Output the (X, Y) coordinate of the center of the cell containing the given text.  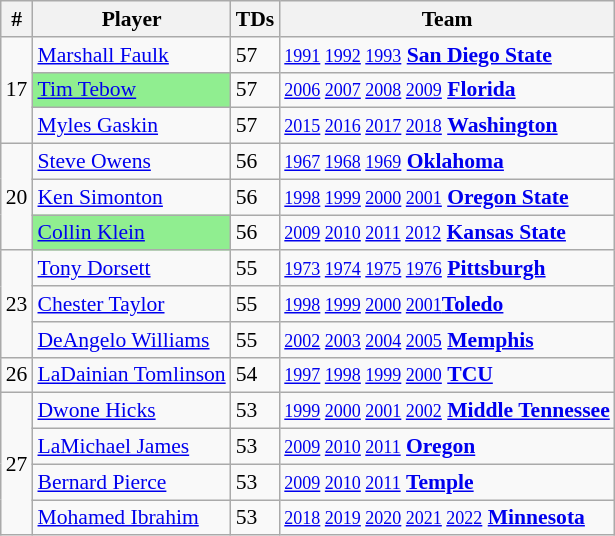
20 (17, 198)
Mohamed Ibrahim (131, 518)
1991 1992 1993 San Diego State (447, 55)
Chester Taylor (131, 304)
Collin Klein (131, 233)
LaMichael James (131, 447)
DeAngelo Williams (131, 340)
2009 2010 2011 Temple (447, 482)
2009 2010 2011 2012 Kansas State (447, 233)
Player (131, 19)
1973 1974 1975 1976 Pittsburgh (447, 269)
1999 2000 2001 2002 Middle Tennessee (447, 411)
TDs (256, 19)
1997 1998 1999 2000 TCU (447, 375)
Tim Tebow (131, 90)
23 (17, 304)
Marshall Faulk (131, 55)
2018 2019 2020 2021 2022 Minnesota (447, 518)
2002 2003 2004 2005 Memphis (447, 340)
1967 1968 1969 Oklahoma (447, 162)
1998 1999 2000 2001Toledo (447, 304)
54 (256, 375)
# (17, 19)
2015 2016 2017 2018 Washington (447, 126)
26 (17, 375)
Ken Simonton (131, 197)
Dwone Hicks (131, 411)
Team (447, 19)
1998 1999 2000 2001 Oregon State (447, 197)
2006 2007 2008 2009 Florida (447, 90)
Tony Dorsett (131, 269)
27 (17, 464)
Bernard Pierce (131, 482)
2009 2010 2011 Oregon (447, 447)
Steve Owens (131, 162)
17 (17, 90)
LaDainian Tomlinson (131, 375)
Myles Gaskin (131, 126)
